For the text-containing cell, return its midpoint in [X, Y] coordinate format. 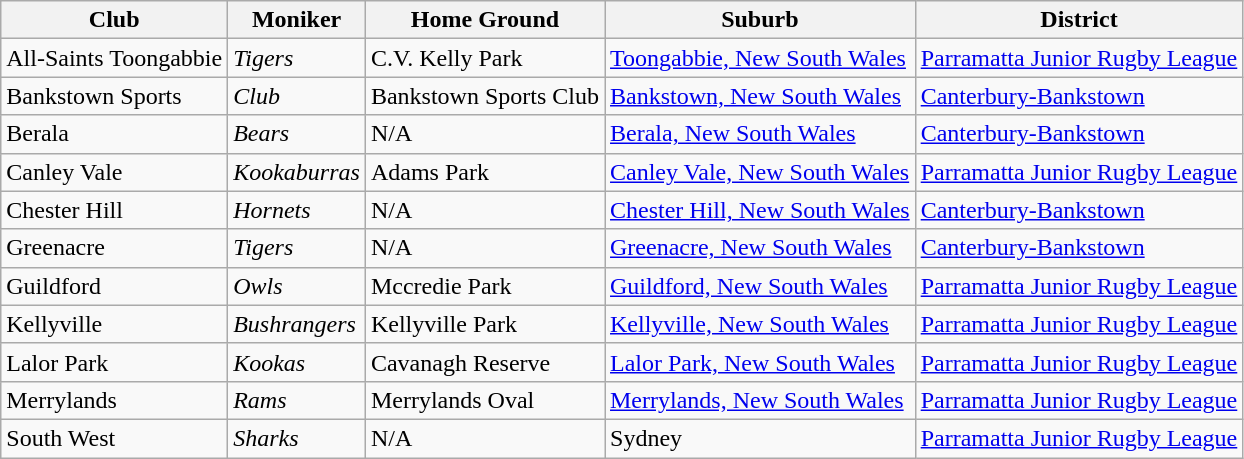
Berala, New South Wales [760, 134]
Canley Vale [114, 172]
Sydney [760, 438]
Chester Hill, New South Wales [760, 210]
Greenacre, New South Wales [760, 248]
Greenacre [114, 248]
Merrylands Oval [484, 400]
Kellyville [114, 324]
Adams Park [484, 172]
C.V. Kelly Park [484, 58]
Toongabbie, New South Wales [760, 58]
Merrylands [114, 400]
Rams [297, 400]
South West [114, 438]
Mccredie Park [484, 286]
Hornets [297, 210]
Bankstown, New South Wales [760, 96]
Kookas [297, 362]
Kookaburras [297, 172]
Guildford, New South Wales [760, 286]
Lalor Park [114, 362]
Canley Vale, New South Wales [760, 172]
Bankstown Sports Club [484, 96]
All-Saints Toongabbie [114, 58]
Cavanagh Reserve [484, 362]
Suburb [760, 20]
Moniker [297, 20]
Bushrangers [297, 324]
Lalor Park, New South Wales [760, 362]
Kellyville Park [484, 324]
Berala [114, 134]
Merrylands, New South Wales [760, 400]
Bankstown Sports [114, 96]
Owls [297, 286]
Bears [297, 134]
Guildford [114, 286]
Home Ground [484, 20]
District [1079, 20]
Sharks [297, 438]
Kellyville, New South Wales [760, 324]
Chester Hill [114, 210]
